Locate the cell with the specified text and output its [X, Y] center coordinate. 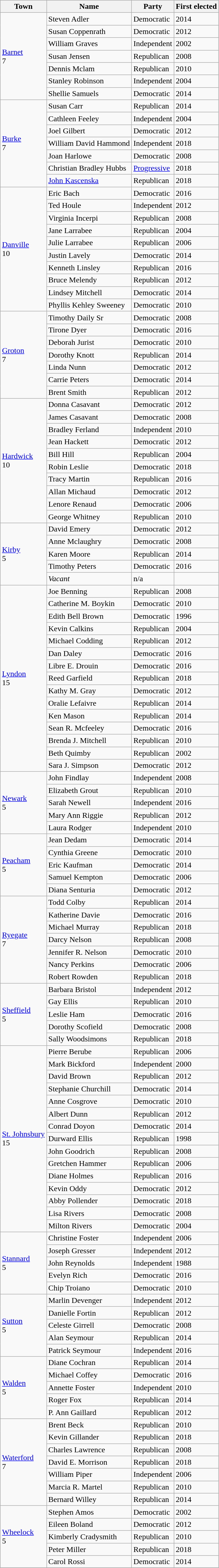
Sally Woodsimons [89, 1039]
Bernard Willey [89, 1499]
Timothy Peters [89, 566]
Barnet7 [23, 56]
George Whitney [89, 516]
Lindsey Mitchell [89, 293]
Hardwick10 [23, 461]
Julie Larrabee [89, 243]
Chip Troiano [89, 1288]
Dorothy Knott [89, 355]
Milton Rivers [89, 1226]
Stanley Robinson [89, 81]
Anne Mclaughry [89, 541]
Pierre Berube [89, 1052]
Lisa Rivers [89, 1213]
Diane Cochran [89, 1363]
Virginia Incerpi [89, 218]
Phyllis Kehley Sweeney [89, 305]
Sara J. Simpson [89, 766]
Catherine M. Boykin [89, 604]
Susan Carr [89, 106]
Jennifer R. Nelson [89, 952]
Robin Leslie [89, 467]
Marlin Devenger [89, 1300]
Eric Kaufman [89, 865]
William David Hammond [89, 143]
Christian Bradley Hubbs [89, 168]
Michael Codding [89, 641]
Kirby5 [23, 554]
Ryegate7 [23, 939]
Party [153, 7]
David Brown [89, 1076]
Annette Foster [89, 1388]
Burke7 [23, 143]
Groton7 [23, 355]
Dan Daley [89, 653]
Stannard5 [23, 1263]
Oralie Lefaivre [89, 703]
Sutton5 [23, 1325]
P. Ann Gaillard [89, 1412]
n/a [153, 579]
John Goodrich [89, 1151]
Ken Mason [89, 716]
Jean Hackett [89, 442]
Charles Lawrence [89, 1450]
Brenda J. Mitchell [89, 740]
John Findlay [89, 778]
Eileen Boland [89, 1524]
Katherine Davie [89, 915]
David Emery [89, 529]
Wheelock5 [23, 1537]
1988 [196, 1263]
Marcia R. Martel [89, 1487]
Albert Dunn [89, 1114]
Brent Beck [89, 1425]
Kevin Calkins [89, 629]
Gay Ellis [89, 1002]
Conrad Doyon [89, 1126]
Nancy Perkins [89, 965]
Newark5 [23, 803]
Kathy M. Gray [89, 691]
Dorothy Scofield [89, 1027]
Edith Bell Brown [89, 616]
Bill Hill [89, 454]
Darcy Nelson [89, 939]
Patrick Seymour [89, 1350]
Stephen Amos [89, 1512]
Waterford7 [23, 1462]
Beth Quimby [89, 753]
Abby Pollender [89, 1201]
Susan Jensen [89, 56]
Libre E. Drouin [89, 666]
Eric Bach [89, 193]
Todd Colby [89, 902]
Danielle Fortin [89, 1313]
Kevin Gillander [89, 1437]
Ted Houle [89, 206]
Karen Moore [89, 554]
James Casavant [89, 417]
Lyndon15 [23, 679]
Joel Gilbert [89, 131]
Name [89, 7]
Lenore Renaud [89, 504]
Justin Lavely [89, 255]
Barbara Bristol [89, 989]
Evelyn Rich [89, 1275]
St. Johnsbury15 [23, 1139]
Cathleen Feeley [89, 118]
Reed Garfield [89, 678]
Durward Ellis [89, 1138]
Michael Murray [89, 927]
Peter Miller [89, 1549]
Bruce Melendy [89, 280]
Allan Michaud [89, 492]
1996 [196, 616]
2000 [196, 1064]
Tirone Dyer [89, 330]
Joan Harlowe [89, 156]
John Reynolds [89, 1263]
Sean R. Mcfeeley [89, 728]
Deborah Jurist [89, 342]
Bradley Ferland [89, 430]
Joseph Gresser [89, 1251]
Diana Senturia [89, 890]
Donna Casavant [89, 405]
William Piper [89, 1475]
Kenneth Linsley [89, 268]
Kevin Oddy [89, 1189]
Roger Fox [89, 1400]
William Graves [89, 44]
First elected [196, 7]
Alan Seymour [89, 1338]
Sheffield5 [23, 1014]
Steven Adler [89, 19]
Carrie Peters [89, 380]
1998 [196, 1138]
Samuel Kempton [89, 877]
Gretchen Hammer [89, 1164]
Vacant [89, 579]
Cynthia Greene [89, 852]
Susan Coppenrath [89, 31]
Robert Rowden [89, 977]
Walden5 [23, 1388]
Elizabeth Grout [89, 790]
Michael Coffey [89, 1375]
John Kascenska [89, 181]
Jean Dedam [89, 840]
Brent Smith [89, 392]
Shellie Samuels [89, 93]
Danville10 [23, 249]
Kimberly Cradysmith [89, 1537]
Christine Foster [89, 1238]
David E. Morrison [89, 1462]
Joe Benning [89, 591]
Town [23, 7]
Leslie Ham [89, 1014]
Tracy Martin [89, 479]
Timothy Daily Sr [89, 317]
Anne Cosgrove [89, 1101]
Mary Ann Riggie [89, 815]
Peacham5 [23, 865]
Progressive [153, 168]
Laura Rodger [89, 828]
Diane Holmes [89, 1176]
Carol Rossi [89, 1562]
Celeste Girrell [89, 1325]
Stephanie Churchill [89, 1089]
Mark Bickford [89, 1064]
Sarah Newell [89, 803]
Jane Larrabee [89, 230]
Dennis Mclam [89, 69]
Linda Nunn [89, 367]
